From the cell containing the given text, extract its center point as (x, y) coordinate. 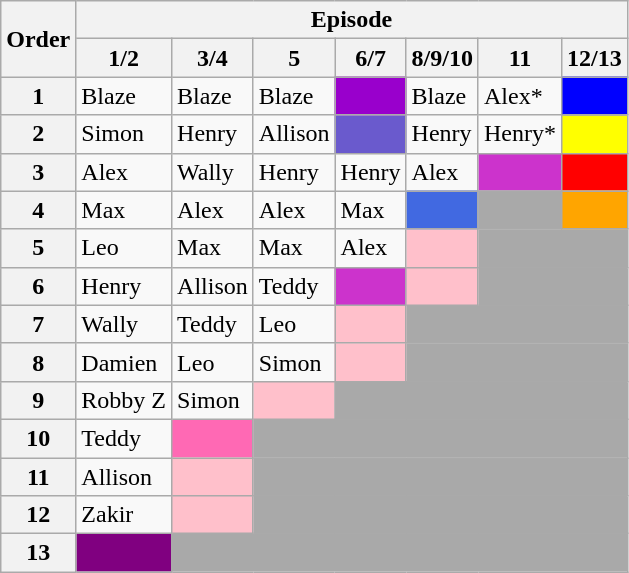
8 (38, 362)
6 (38, 286)
Order (38, 39)
6/7 (370, 58)
12 (38, 515)
8/9/10 (442, 58)
Henry* (520, 134)
Alex* (520, 96)
13 (38, 553)
1 (38, 96)
9 (38, 400)
1/2 (124, 58)
Zakir (124, 515)
2 (38, 134)
10 (38, 438)
3/4 (213, 58)
Episode (352, 20)
12/13 (595, 58)
4 (38, 210)
3 (38, 172)
Damien (124, 362)
Robby Z (124, 400)
7 (38, 324)
